For the text-containing cell, return its midpoint in (x, y) coordinate format. 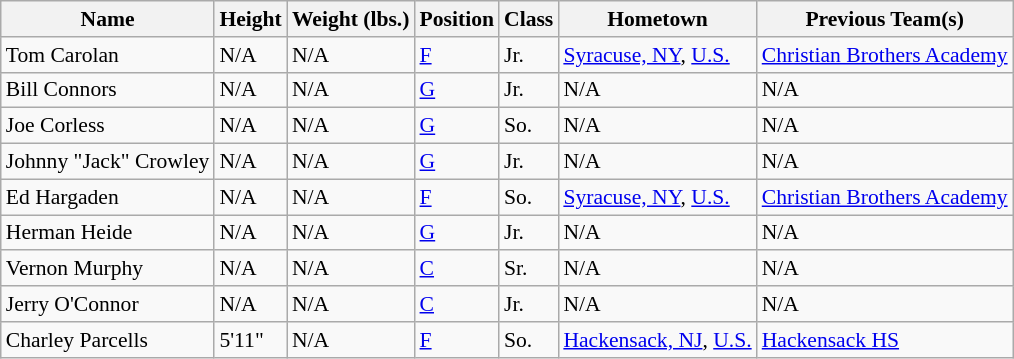
Herman Heide (108, 233)
Previous Team(s) (885, 19)
Jerry O'Connor (108, 304)
Sr. (528, 269)
5'11" (250, 340)
Position (457, 19)
Charley Parcells (108, 340)
Name (108, 19)
Height (250, 19)
Hackensack, NJ, U.S. (657, 340)
Weight (lbs.) (351, 19)
Johnny "Jack" Crowley (108, 162)
Class (528, 19)
Hometown (657, 19)
Ed Hargaden (108, 197)
Bill Connors (108, 90)
Hackensack HS (885, 340)
Vernon Murphy (108, 269)
Tom Carolan (108, 55)
Joe Corless (108, 126)
